From the cell containing the given text, extract its center point as [x, y] coordinate. 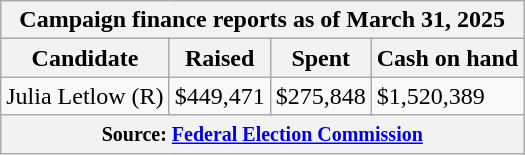
Source: Federal Election Commission [262, 134]
$275,848 [320, 96]
Cash on hand [447, 58]
Campaign finance reports as of March 31, 2025 [262, 20]
$1,520,389 [447, 96]
Raised [220, 58]
Julia Letlow (R) [85, 96]
Candidate [85, 58]
Spent [320, 58]
$449,471 [220, 96]
